Detect which cell encompasses the target text, then output its [x, y] center coordinate. 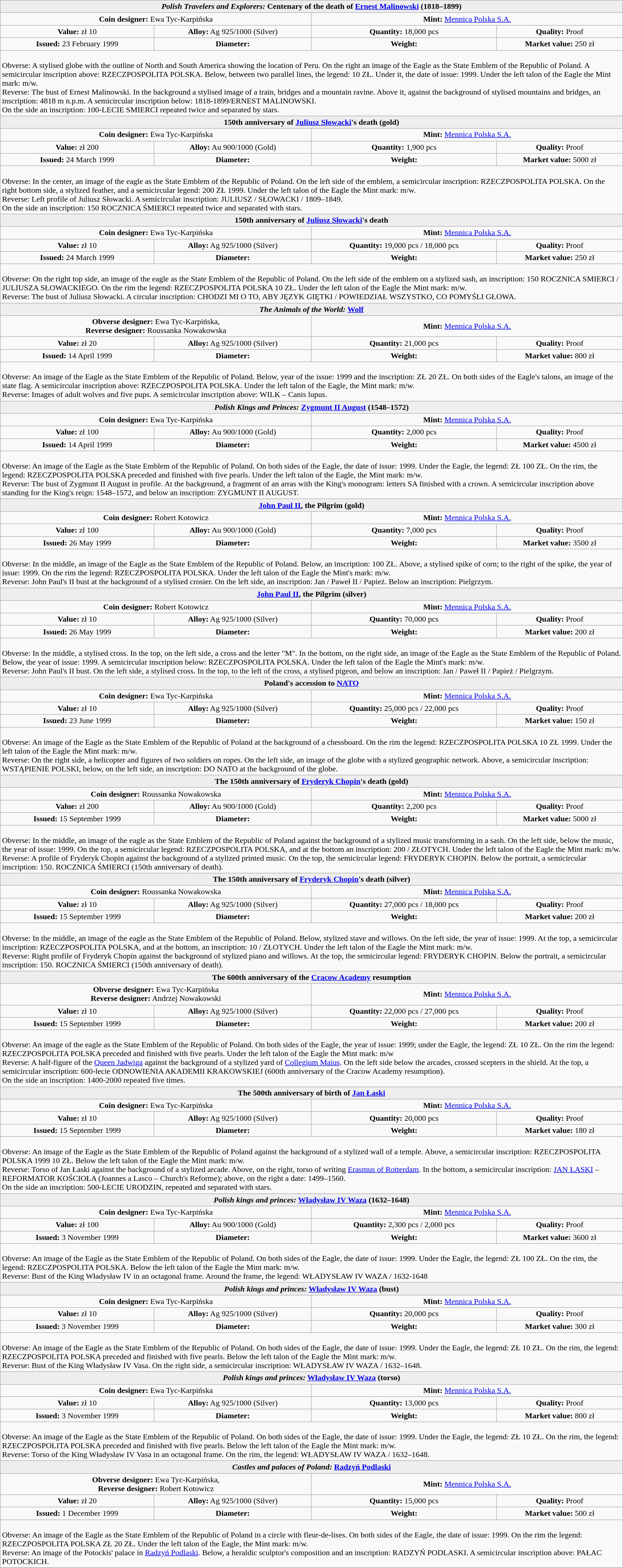
John Paul II, the Pilgrim (silver) [311, 594]
Market value: 300 zł [560, 1326]
Market value: 180 zł [560, 1130]
Issued: 23 February 1999 [77, 44]
The 500th anniversary of birth of Jan Łaski [311, 1093]
Polish Kings and Princes: Zygmunt II August (1548–1572) [311, 407]
Quantity: 22,000 pcs / 27,000 pcs [404, 1011]
Quantity: 2,200 pcs [404, 806]
150th anniversary of Juliusz Słowacki's death (gold) [311, 122]
The Animals of the World: Wolf [311, 309]
150th anniversary of Juliusz Słowacki's death [311, 220]
Polish kings and princes: Władysław IV Waza (bust) [311, 1289]
Market value: 3500 zł [560, 543]
Market value: 3600 zł [560, 1237]
Obverse designer: Ewa Tyc-Karpińska, Reverse designer: Roussanka Nowakowska [156, 326]
The 150th anniversary of Fryderyk Chopin's death (silver) [311, 879]
Quantity: 15,000 pcs [404, 1501]
Quantity: 19,000 pcs / 18,000 pcs [404, 245]
Polish kings and princes: Władysław IV Waza (1632–1648) [311, 1200]
Quantity: 18,000 pcs [404, 32]
Quantity: 25,000 pcs / 22,000 pcs [404, 708]
Obverse designer: Ewa Tyc-Karpińska, Reverse designer: Robert Kotowicz [156, 1484]
Issued: 1 December 1999 [77, 1513]
The 150th anniversary of Fryderyk Chopin's death (gold) [311, 781]
Quantity: 1,900 pcs [404, 147]
Obverse designer: Ewa Tyc-Karpińska Reverse designer: Andrzej Nowakowski [156, 994]
Polish kings and princes: Władysław IV Waza (torso) [311, 1378]
Quantity: 2,300 pcs / 2,000 pcs [404, 1225]
Quantity: 13,000 pcs [404, 1403]
Quantity: 7,000 pcs [404, 530]
Market value: 500 zł [560, 1513]
Market value: 150 zł [560, 721]
Quantity: 27,000 pcs / 18,000 pcs [404, 904]
The 600th anniversary of the Cracow Academy resumption [311, 977]
Poland's accession to NATO [311, 683]
Quantity: 21,000 pcs [404, 343]
Quantity: 2,000 pcs [404, 432]
Polish Travelers and Explorers: Centenary of the death of Ernest Malinowski (1818–1899) [311, 7]
Issued: 23 June 1999 [77, 721]
Castles and palaces of Poland: Radzyń Podlaski [311, 1467]
Market value: 4500 zł [560, 445]
Quantity: 70,000 pcs [404, 619]
John Paul II, the Pilgrim (gold) [311, 505]
